Pinpoint the cell where the given text exists, returning its [X, Y] midpoint coordinate. 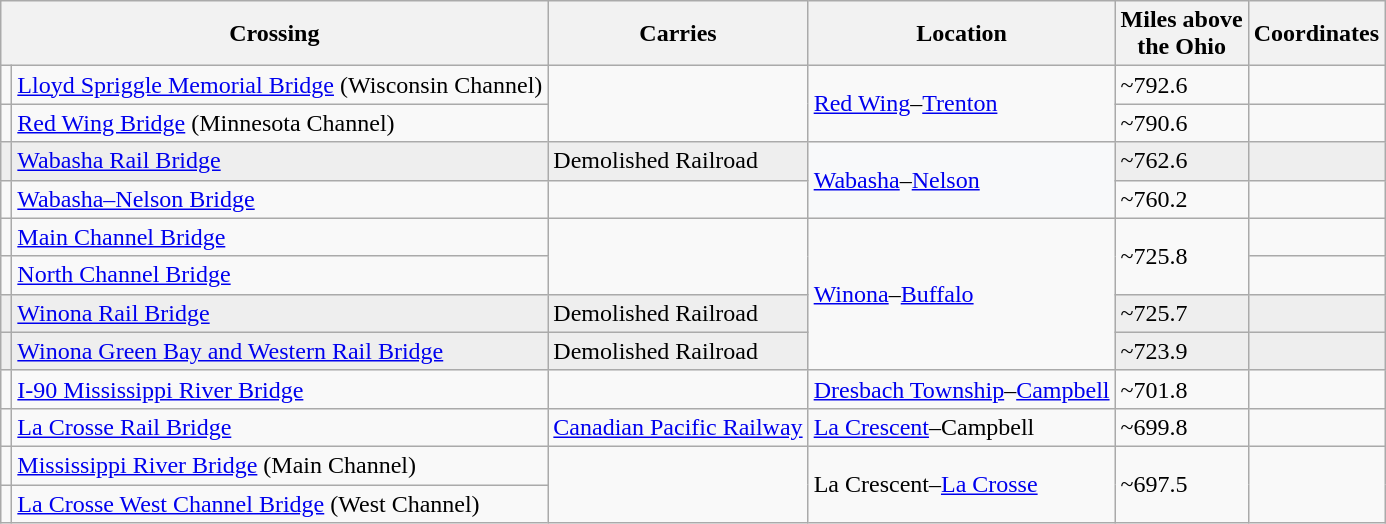
Crossing [274, 34]
~762.6 [1182, 161]
Red Wing Bridge (Minnesota Channel) [280, 123]
La Crescent–La Crosse [962, 484]
Winona–Buffalo [962, 294]
~760.2 [1182, 199]
~792.6 [1182, 85]
Canadian Pacific Railway [678, 427]
~697.5 [1182, 484]
~723.9 [1182, 351]
Winona Rail Bridge [280, 313]
~701.8 [1182, 389]
~725.7 [1182, 313]
Lloyd Spriggle Memorial Bridge (Wisconsin Channel) [280, 85]
Wabasha Rail Bridge [280, 161]
Mississippi River Bridge (Main Channel) [280, 465]
Dresbach Township–Campbell [962, 389]
Wabasha–Nelson Bridge [280, 199]
Main Channel Bridge [280, 237]
~790.6 [1182, 123]
~699.8 [1182, 427]
North Channel Bridge [280, 275]
~725.8 [1182, 256]
Miles abovethe Ohio [1182, 34]
Red Wing–Trenton [962, 104]
Coordinates [1316, 34]
La Crescent–Campbell [962, 427]
Location [962, 34]
La Crosse West Channel Bridge (West Channel) [280, 503]
Winona Green Bay and Western Rail Bridge [280, 351]
Carries [678, 34]
Wabasha–Nelson [962, 180]
I-90 Mississippi River Bridge [280, 389]
La Crosse Rail Bridge [280, 427]
